Find where the given text appears and provide that cell's center as [x, y] coordinate. 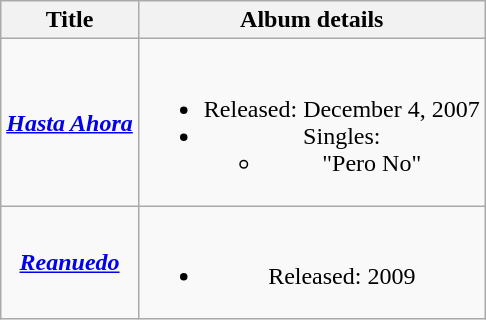
Released: December 4, 2007Singles:"Pero No" [312, 122]
Reanuedo [70, 262]
Title [70, 20]
Hasta Ahora [70, 122]
Released: 2009 [312, 262]
Album details [312, 20]
